Return [X, Y] of the center of cell containing provided text 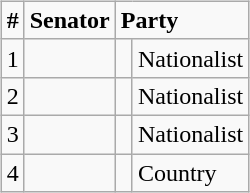
# [12, 20]
Country [190, 173]
Party [182, 20]
4 [12, 173]
2 [12, 96]
1 [12, 58]
Senator [70, 20]
3 [12, 134]
